Detect which cell encompasses the target text, then output its [X, Y] center coordinate. 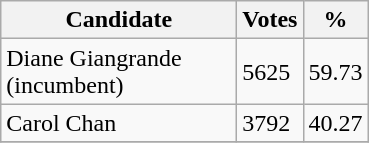
5625 [270, 72]
Carol Chan [119, 123]
Diane Giangrande (incumbent) [119, 72]
59.73 [336, 72]
40.27 [336, 123]
Candidate [119, 20]
3792 [270, 123]
Votes [270, 20]
% [336, 20]
